Extract the (X, Y) coordinate from the center of the cell holding the provided text.  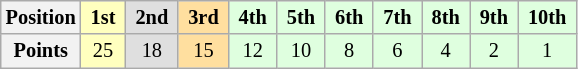
25 (104, 51)
10th (547, 17)
1 (547, 51)
8th (446, 17)
18 (152, 51)
6th (349, 17)
15 (203, 51)
2 (494, 51)
Position (41, 17)
5th (301, 17)
9th (494, 17)
6 (397, 51)
3rd (203, 17)
10 (301, 51)
12 (253, 51)
8 (349, 51)
2nd (152, 17)
7th (397, 17)
1st (104, 17)
Points (41, 51)
4 (446, 51)
4th (253, 17)
